From the cell containing the given text, extract its center point as (X, Y) coordinate. 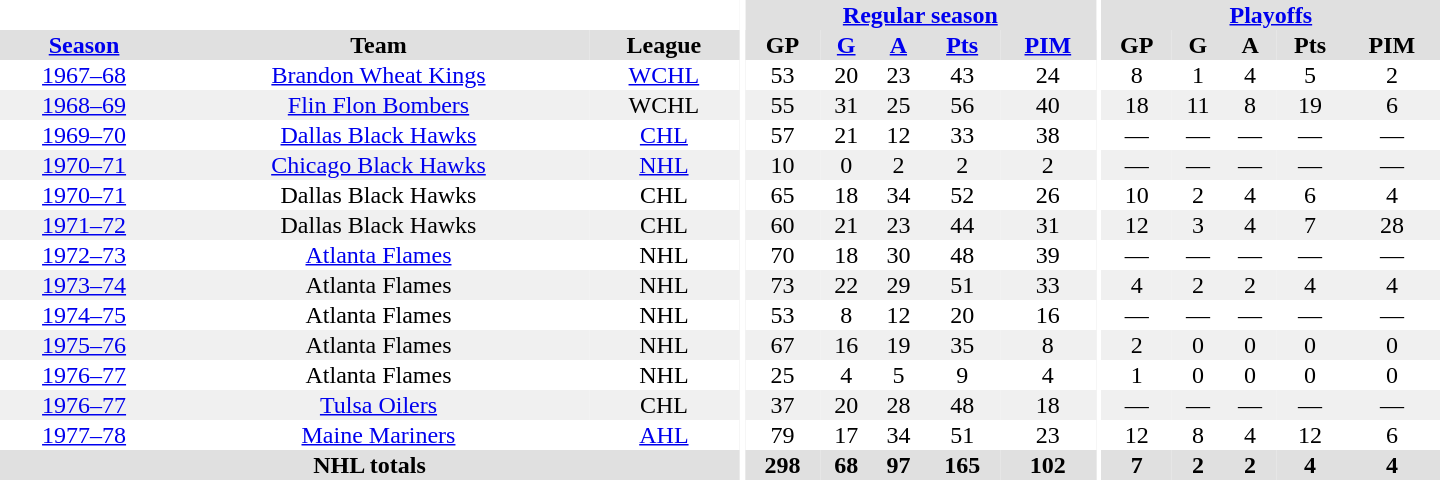
Chicago Black Hawks (378, 165)
40 (1048, 105)
Team (378, 45)
1975–76 (84, 345)
56 (962, 105)
29 (898, 285)
44 (962, 225)
1971–72 (84, 225)
38 (1048, 135)
1968–69 (84, 105)
60 (782, 225)
1973–74 (84, 285)
30 (898, 255)
1972–73 (84, 255)
Regular season (920, 15)
1967–68 (84, 75)
22 (846, 285)
70 (782, 255)
165 (962, 465)
1974–75 (84, 315)
65 (782, 195)
52 (962, 195)
79 (782, 435)
Brandon Wheat Kings (378, 75)
Playoffs (1271, 15)
17 (846, 435)
Flin Flon Bombers (378, 105)
55 (782, 105)
24 (1048, 75)
102 (1048, 465)
League (664, 45)
Maine Mariners (378, 435)
73 (782, 285)
67 (782, 345)
3 (1198, 225)
Season (84, 45)
11 (1198, 105)
43 (962, 75)
97 (898, 465)
35 (962, 345)
26 (1048, 195)
1969–70 (84, 135)
37 (782, 405)
57 (782, 135)
9 (962, 375)
Tulsa Oilers (378, 405)
NHL totals (370, 465)
298 (782, 465)
68 (846, 465)
AHL (664, 435)
39 (1048, 255)
1977–78 (84, 435)
